Pinpoint the cell where the given text exists, returning its [X, Y] midpoint coordinate. 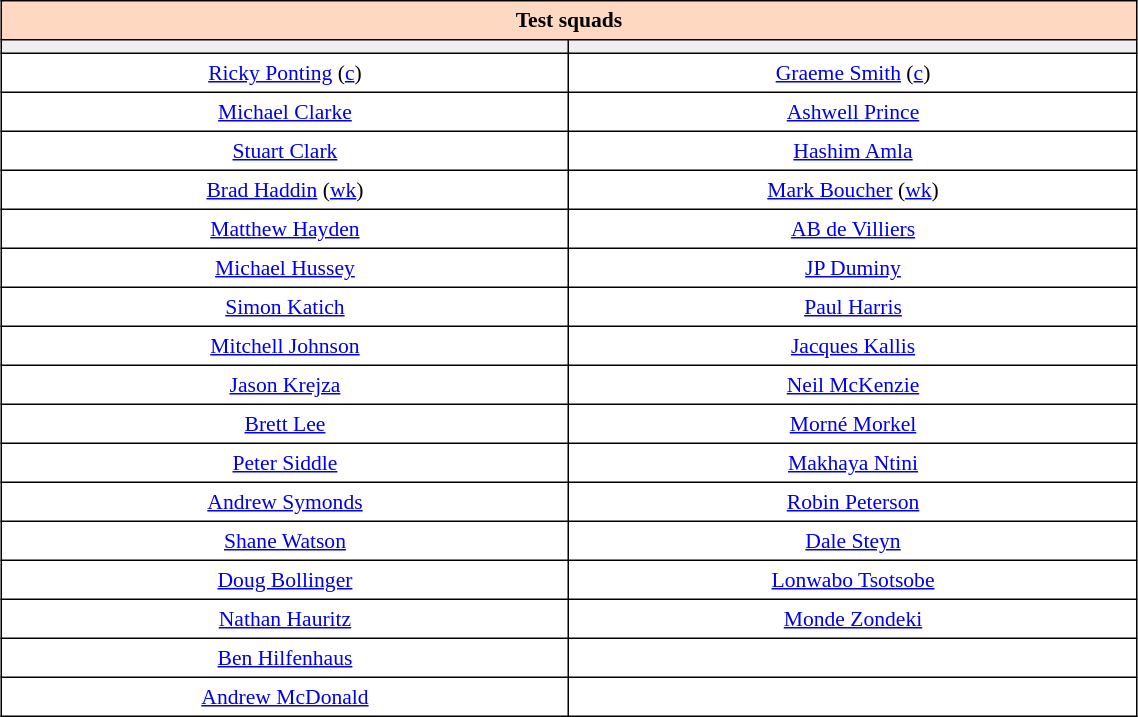
Morné Morkel [853, 424]
Graeme Smith (c) [853, 72]
Ricky Ponting (c) [285, 72]
Lonwabo Tsotsobe [853, 580]
Michael Hussey [285, 268]
Michael Clarke [285, 112]
Paul Harris [853, 306]
Mitchell Johnson [285, 346]
Jacques Kallis [853, 346]
Andrew Symonds [285, 502]
Ashwell Prince [853, 112]
Andrew McDonald [285, 696]
Brett Lee [285, 424]
JP Duminy [853, 268]
Matthew Hayden [285, 228]
Monde Zondeki [853, 618]
Peter Siddle [285, 462]
Dale Steyn [853, 540]
AB de Villiers [853, 228]
Jason Krejza [285, 384]
Makhaya Ntini [853, 462]
Robin Peterson [853, 502]
Brad Haddin (wk) [285, 190]
Neil McKenzie [853, 384]
Hashim Amla [853, 150]
Stuart Clark [285, 150]
Ben Hilfenhaus [285, 658]
Nathan Hauritz [285, 618]
Test squads [569, 20]
Doug Bollinger [285, 580]
Simon Katich [285, 306]
Shane Watson [285, 540]
Mark Boucher (wk) [853, 190]
